Return (x, y) of the center of cell containing provided text 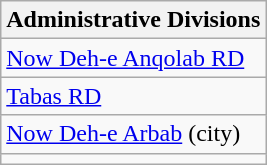
Tabas RD (134, 96)
Now Deh-e Anqolab RD (134, 58)
Administrative Divisions (134, 20)
Now Deh-e Arbab (city) (134, 134)
